Return the [X, Y] coordinate for the center point of the cell that contains the specified text.  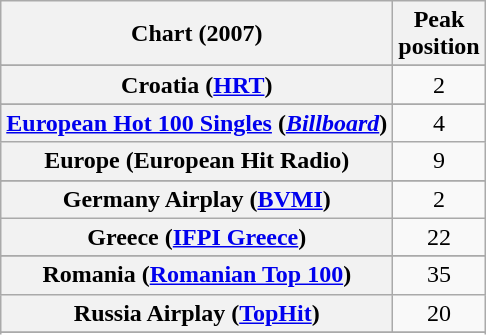
Greece (IFPI Greece) [197, 237]
Croatia (HRT) [197, 85]
Germany Airplay (BVMI) [197, 199]
European Hot 100 Singles (Billboard) [197, 123]
Europe (European Hit Radio) [197, 161]
22 [439, 237]
Russia Airplay (TopHit) [197, 313]
4 [439, 123]
9 [439, 161]
Peakposition [439, 34]
Romania (Romanian Top 100) [197, 275]
35 [439, 275]
20 [439, 313]
Chart (2007) [197, 34]
